Scan for the cell matching the given text and deliver its (X, Y) coordinate at center. 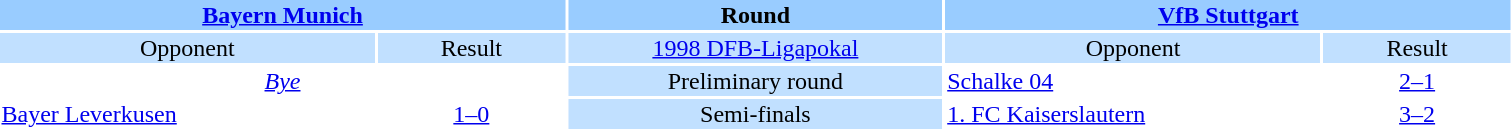
Round (756, 15)
2–1 (1416, 81)
Schalke 04 (1134, 81)
VfB Stuttgart (1228, 15)
Bayer Leverkusen (188, 114)
1998 DFB-Ligapokal (756, 48)
Semi-finals (756, 114)
Bayern Munich (282, 15)
1. FC Kaiserslautern (1134, 114)
3–2 (1416, 114)
1–0 (472, 114)
Preliminary round (756, 81)
Bye (282, 81)
